Pinpoint the cell where the given text exists, returning its (x, y) midpoint coordinate. 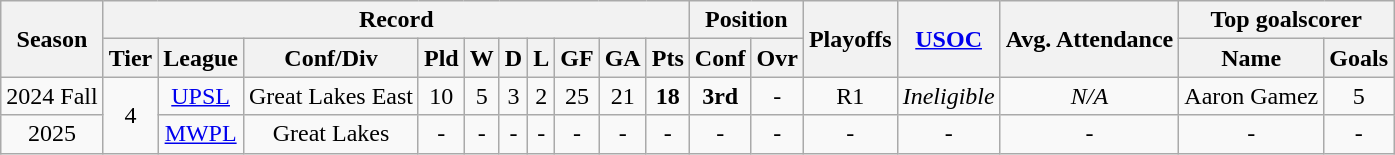
Goals (1359, 58)
GA (622, 58)
L (542, 58)
Top goalscorer (1286, 20)
21 (622, 96)
Record (396, 20)
League (201, 58)
2 (542, 96)
R1 (850, 96)
D (513, 58)
3 (513, 96)
Ovr (777, 58)
2024 Fall (52, 96)
Conf/Div (330, 58)
Playoffs (850, 39)
3rd (720, 96)
Aaron Gamez (1252, 96)
N/A (1090, 96)
UPSL (201, 96)
W (482, 58)
MWPL (201, 134)
Pts (668, 58)
Pld (441, 58)
Conf (720, 58)
GF (577, 58)
18 (668, 96)
Name (1252, 58)
USOC (948, 39)
4 (130, 115)
Ineligible (948, 96)
2025 (52, 134)
Great Lakes (330, 134)
Tier (130, 58)
Position (746, 20)
25 (577, 96)
Great Lakes East (330, 96)
Avg. Attendance (1090, 39)
10 (441, 96)
Season (52, 39)
